Provide the (X, Y) coordinate of the cell's center where the given text is located.  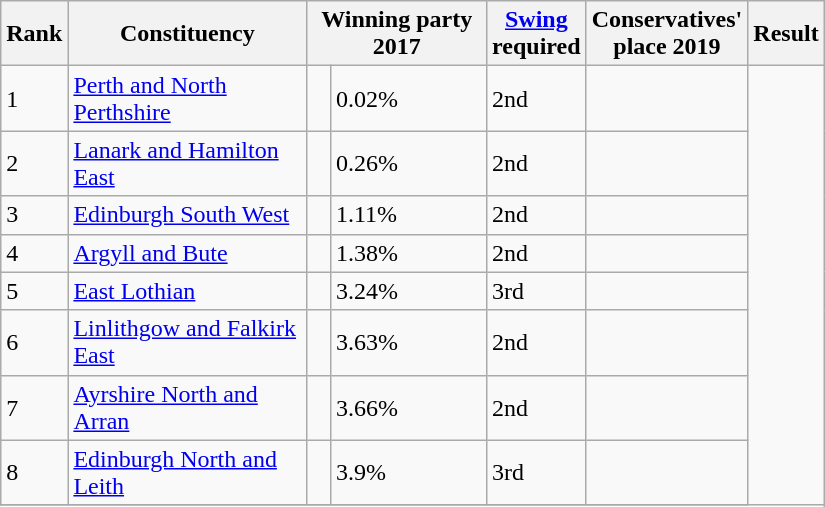
3.9% (408, 472)
Ayrshire North and Arran (188, 408)
1 (34, 98)
Swingrequired (537, 34)
0.26% (408, 164)
Perth and North Perthshire (188, 98)
Rank (34, 34)
Argyll and Bute (188, 253)
Constituency (188, 34)
8 (34, 472)
0.02% (408, 98)
1.11% (408, 215)
6 (34, 342)
4 (34, 253)
Lanark and Hamilton East (188, 164)
Linlithgow and Falkirk East (188, 342)
Conservatives'place 2019 (667, 34)
3.63% (408, 342)
5 (34, 291)
Edinburgh South West (188, 215)
3.66% (408, 408)
3 (34, 215)
7 (34, 408)
East Lothian (188, 291)
Result (786, 34)
3.24% (408, 291)
Winning party 2017 (397, 34)
Edinburgh North and Leith (188, 472)
2 (34, 164)
1.38% (408, 253)
